Scan for the cell matching the given text and deliver its [x, y] coordinate at center. 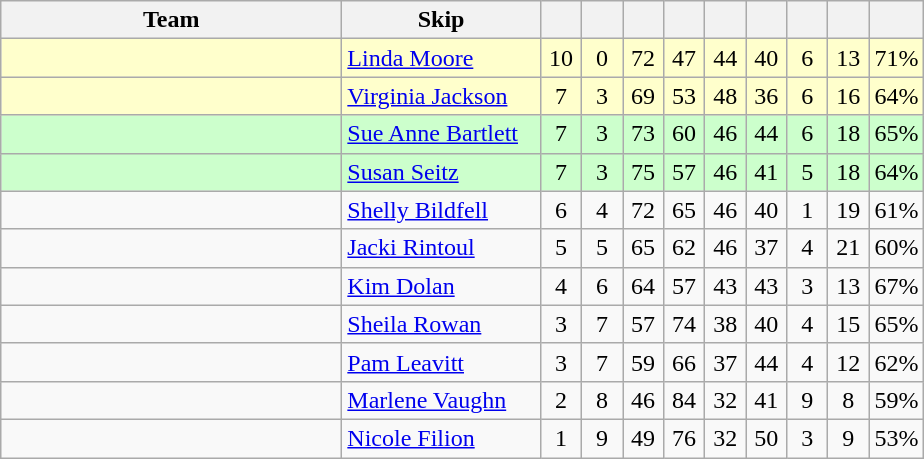
Linda Moore [442, 58]
60 [684, 134]
62% [896, 362]
Jacki Rintoul [442, 248]
48 [726, 96]
Shelly Bildfell [442, 210]
74 [684, 324]
16 [848, 96]
2 [560, 400]
Skip [442, 20]
53% [896, 438]
59 [642, 362]
Sheila Rowan [442, 324]
84 [684, 400]
21 [848, 248]
50 [766, 438]
Pam Leavitt [442, 362]
75 [642, 172]
47 [684, 58]
62 [684, 248]
36 [766, 96]
Virginia Jackson [442, 96]
53 [684, 96]
38 [726, 324]
Team [172, 20]
73 [642, 134]
67% [896, 286]
Kim Dolan [442, 286]
49 [642, 438]
60% [896, 248]
12 [848, 362]
Susan Seitz [442, 172]
76 [684, 438]
19 [848, 210]
Marlene Vaughn [442, 400]
69 [642, 96]
71% [896, 58]
66 [684, 362]
10 [560, 58]
15 [848, 324]
59% [896, 400]
61% [896, 210]
64 [642, 286]
Sue Anne Bartlett [442, 134]
Nicole Filion [442, 438]
0 [602, 58]
